From the cell containing the given text, extract its center point as [X, Y] coordinate. 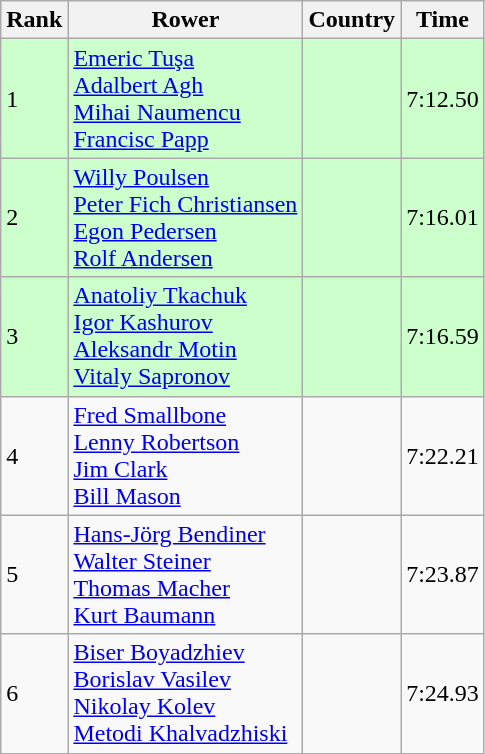
Rank [34, 20]
Country [352, 20]
4 [34, 456]
6 [34, 694]
7:12.50 [443, 98]
5 [34, 574]
7:16.01 [443, 218]
7:16.59 [443, 336]
1 [34, 98]
Rower [186, 20]
Anatoliy TkachukIgor KashurovAleksandr MotinVitaly Sapronov [186, 336]
7:22.21 [443, 456]
7:24.93 [443, 694]
Emeric TuşaAdalbert AghMihai NaumencuFrancisc Papp [186, 98]
7:23.87 [443, 574]
Time [443, 20]
Biser BoyadzhievBorislav VasilevNikolay KolevMetodi Khalvadzhiski [186, 694]
Willy PoulsenPeter Fich ChristiansenEgon PedersenRolf Andersen [186, 218]
Hans-Jörg BendinerWalter SteinerThomas MacherKurt Baumann [186, 574]
2 [34, 218]
Fred SmallboneLenny RobertsonJim ClarkBill Mason [186, 456]
3 [34, 336]
